Determine the [X, Y] coordinate at the center of the cell enclosing the given text.  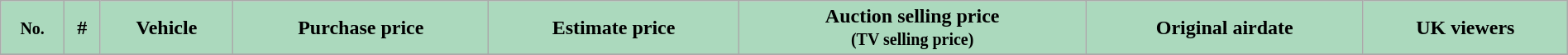
UK viewers [1465, 28]
Vehicle [167, 28]
Auction selling price(TV selling price) [912, 28]
Original airdate [1224, 28]
Purchase price [361, 28]
# [82, 28]
Estimate price [614, 28]
No. [33, 28]
